Return (x, y) of the center of cell containing provided text 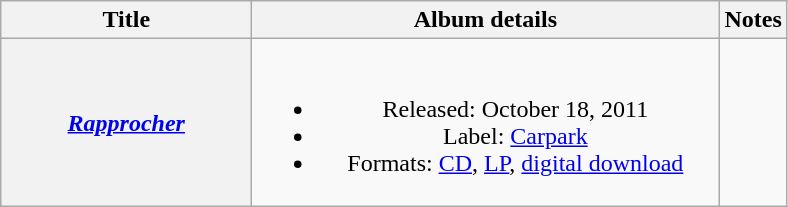
Rapprocher (126, 122)
Title (126, 20)
Released: October 18, 2011Label: CarparkFormats: CD, LP, digital download (486, 122)
Notes (753, 20)
Album details (486, 20)
